Extract the [x, y] coordinate from the center of the cell holding the provided text.  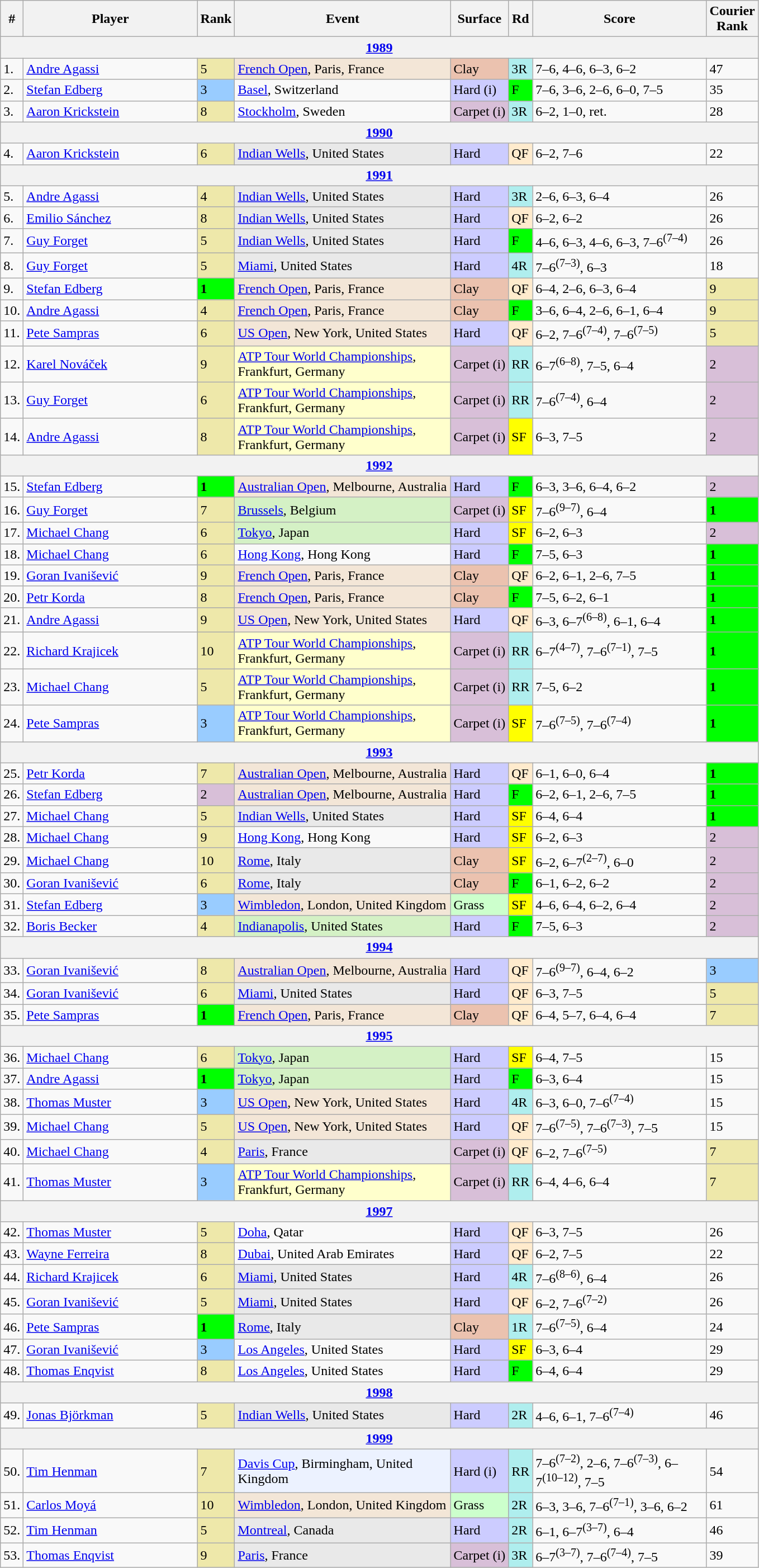
54 [732, 1471]
14. [12, 436]
21. [12, 620]
7–6(9–7), 6–4 [619, 510]
6–1, 6–0, 6–4 [619, 773]
26. [12, 795]
39. [12, 1127]
40. [12, 1152]
Jonas Björkman [111, 1416]
48. [12, 1371]
1. [12, 69]
6–4, 4–6, 6–4 [619, 1182]
6–2, 7–6(7–2) [619, 1302]
7–6(7–2), 2–6, 7–6(7–3), 6–7(10–12), 7–5 [619, 1471]
30. [12, 884]
1995 [379, 1036]
Indianapolis, United States [343, 926]
1993 [379, 752]
6–3, 6–0, 7–6(7–4) [619, 1102]
5. [12, 196]
6. [12, 218]
Dubai, United Arab Emirates [343, 1254]
7–6(7–5), 7–6(7–3), 7–5 [619, 1127]
61 [732, 1505]
1994 [379, 947]
Event [343, 19]
18 [732, 266]
6–2, 1–0, ret. [619, 111]
6–2, 7–6(7–5) [619, 1152]
18. [12, 554]
7. [12, 240]
44. [12, 1277]
11. [12, 333]
15. [12, 487]
Rank [216, 19]
4. [12, 154]
32. [12, 926]
6–2, 7–5 [619, 1254]
4–6, 6–4, 6–2, 6–4 [619, 905]
39 [732, 1556]
7–6, 3–6, 2–6, 6–0, 7–5 [619, 90]
Carlos Moyá [111, 1505]
47 [732, 69]
28. [12, 837]
6–3, 3–6, 6–4, 6–2 [619, 487]
8. [12, 266]
3–6, 6–4, 2–6, 6–1, 6–4 [619, 310]
17. [12, 533]
6–1, 6–7(3–7), 6–4 [619, 1530]
6–4, 7–5 [619, 1057]
Score [619, 19]
12. [12, 363]
2–6, 6–3, 6–4 [619, 196]
42. [12, 1232]
41. [12, 1182]
6–7(3–7), 7–6(7–4), 7–5 [619, 1556]
1R [521, 1326]
Karel Nováček [111, 363]
6–7(6–8), 7–5, 6–4 [619, 363]
3. [12, 111]
1989 [379, 48]
45. [12, 1302]
Stockholm, Sweden [343, 111]
1999 [379, 1438]
23. [12, 687]
28 [732, 111]
50. [12, 1471]
Basel, Switzerland [343, 90]
Emilio Sánchez [111, 218]
35. [12, 1015]
46. [12, 1326]
7–6(7–5), 7–6(7–4) [619, 724]
1997 [379, 1211]
33. [12, 971]
6–2, 7–6 [619, 154]
1998 [379, 1392]
Player [111, 19]
25. [12, 773]
34. [12, 994]
13. [12, 400]
4–6, 6–3, 4–6, 6–3, 7–6(7–4) [619, 240]
7–5, 6–2, 6–1 [619, 597]
# [12, 19]
Davis Cup, Birmingham, United Kingdom [343, 1471]
Brussels, Belgium [343, 510]
53. [12, 1556]
7–5, 6–2 [619, 687]
49. [12, 1416]
47. [12, 1350]
43. [12, 1254]
4–6, 6–1, 7–6(7–4) [619, 1416]
Surface [480, 19]
16. [12, 510]
36. [12, 1057]
19. [12, 575]
20. [12, 597]
6–3, 3–6, 7–6(7–1), 3–6, 6–2 [619, 1505]
2. [12, 90]
1990 [379, 133]
1992 [379, 465]
10. [12, 310]
9. [12, 289]
1991 [379, 175]
6–7(4–7), 7–6(7–1), 7–5 [619, 651]
7–6(7–5), 6–4 [619, 1326]
52. [12, 1530]
Montreal, Canada [343, 1530]
7–6(7–3), 6–3 [619, 266]
6–2, 6–7(2–7), 6–0 [619, 860]
38. [12, 1102]
37. [12, 1079]
29. [12, 860]
27. [12, 816]
Doha, Qatar [343, 1232]
6–4, 5–7, 6–4, 6–4 [619, 1015]
7–6(7–4), 6–4 [619, 400]
7–6(9–7), 6–4, 6–2 [619, 971]
7–6(8–6), 6–4 [619, 1277]
Rd [521, 19]
6–3, 6–7(6–8), 6–1, 6–4 [619, 620]
6–2, 7–6(7–4), 7–6(7–5) [619, 333]
6–2, 6–2 [619, 218]
7–6, 4–6, 6–3, 6–2 [619, 69]
51. [12, 1505]
22. [12, 651]
6–4, 2–6, 6–3, 6–4 [619, 289]
Wayne Ferreira [111, 1254]
24 [732, 1326]
CourierRank [732, 19]
24. [12, 724]
35 [732, 90]
31. [12, 905]
6–1, 6–2, 6–2 [619, 884]
Boris Becker [111, 926]
